Determine the (x, y) coordinate at the center of the cell enclosing the given text.  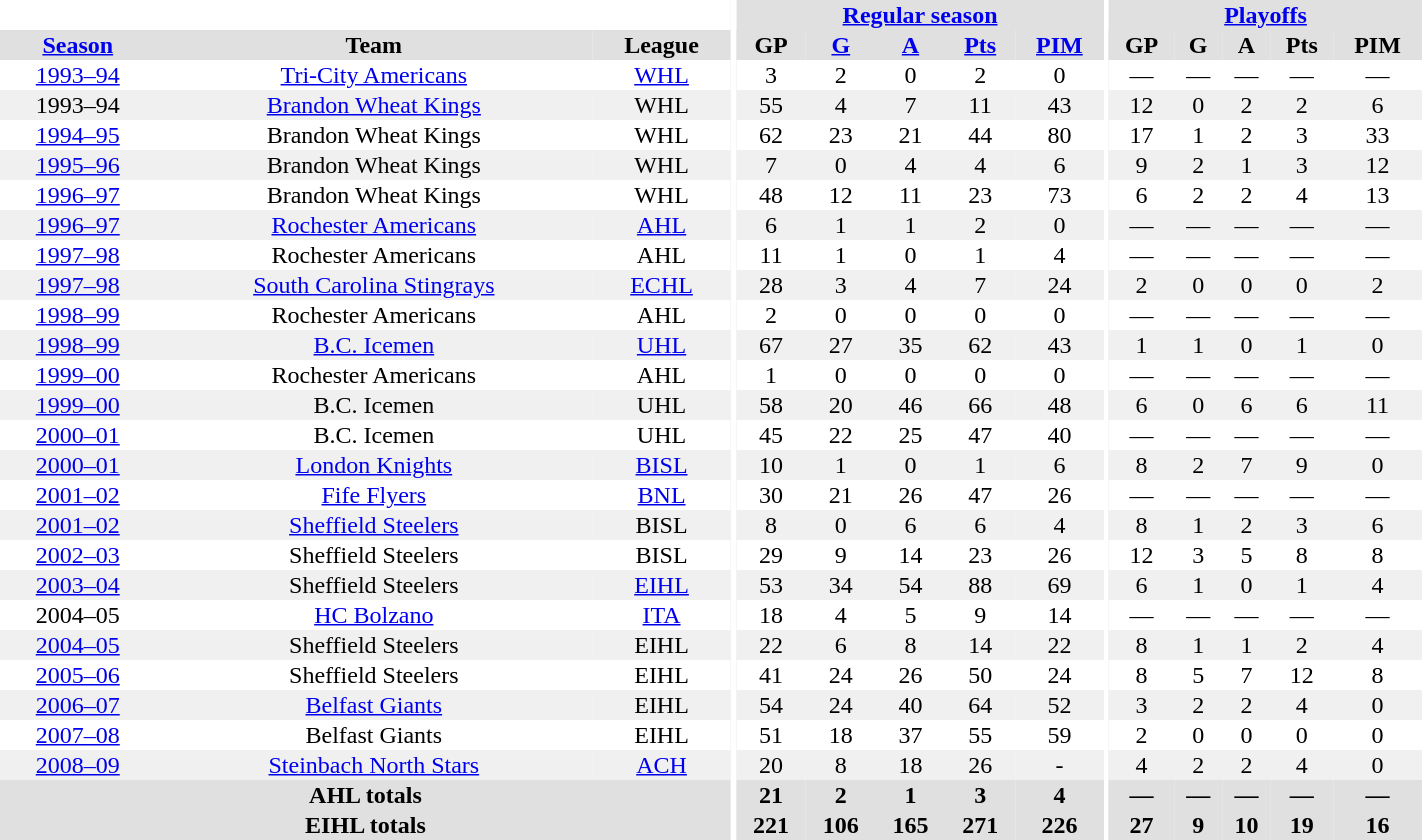
44 (980, 135)
Season (78, 45)
25 (911, 435)
35 (911, 345)
80 (1060, 135)
Playoffs (1266, 15)
2002–03 (78, 555)
EIHL totals (366, 825)
2003–04 (78, 585)
66 (980, 405)
1994–95 (78, 135)
69 (1060, 585)
50 (980, 675)
34 (841, 585)
52 (1060, 705)
33 (1378, 135)
Team (374, 45)
AHL totals (366, 795)
16 (1378, 825)
37 (911, 735)
46 (911, 405)
64 (980, 705)
29 (771, 555)
67 (771, 345)
2006–07 (78, 705)
45 (771, 435)
271 (980, 825)
106 (841, 825)
30 (771, 495)
17 (1142, 135)
Fife Flyers (374, 495)
1995–96 (78, 165)
ECHL (662, 285)
165 (911, 825)
53 (771, 585)
51 (771, 735)
ITA (662, 615)
Tri-City Americans (374, 75)
2008–09 (78, 765)
88 (980, 585)
HC Bolzano (374, 615)
2005–06 (78, 675)
13 (1378, 195)
58 (771, 405)
19 (1302, 825)
28 (771, 285)
221 (771, 825)
League (662, 45)
Regular season (920, 15)
BNL (662, 495)
South Carolina Stingrays (374, 285)
Steinbach North Stars (374, 765)
- (1060, 765)
2007–08 (78, 735)
73 (1060, 195)
59 (1060, 735)
ACH (662, 765)
41 (771, 675)
London Knights (374, 465)
226 (1060, 825)
